Find where the given text appears and provide that cell's center as (x, y) coordinate. 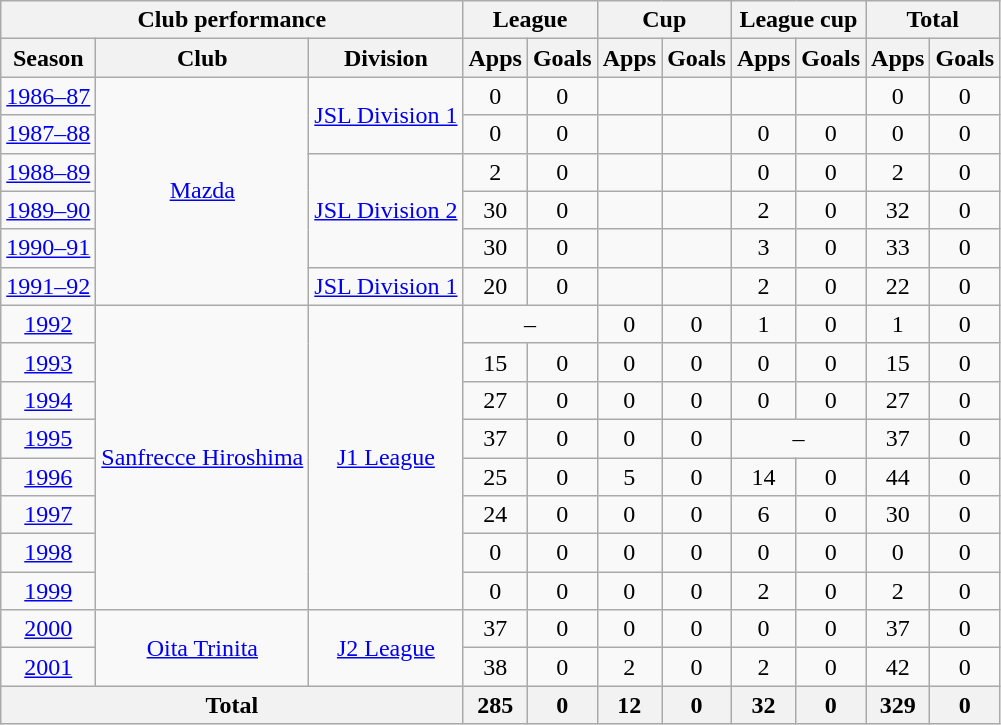
25 (495, 477)
38 (495, 667)
1999 (48, 591)
5 (629, 477)
20 (495, 286)
J1 League (386, 457)
22 (898, 286)
1995 (48, 438)
42 (898, 667)
League cup (798, 20)
Cup (664, 20)
1996 (48, 477)
Mazda (202, 191)
14 (763, 477)
1987–88 (48, 134)
6 (763, 515)
2001 (48, 667)
1989–90 (48, 210)
329 (898, 705)
1998 (48, 553)
1991–92 (48, 286)
Club performance (232, 20)
24 (495, 515)
JSL Division 2 (386, 210)
Oita Trinita (202, 648)
1986–87 (48, 96)
Sanfrecce Hiroshima (202, 457)
1994 (48, 400)
1988–89 (48, 172)
285 (495, 705)
Season (48, 58)
J2 League (386, 648)
Club (202, 58)
33 (898, 248)
League (530, 20)
Division (386, 58)
1990–91 (48, 248)
3 (763, 248)
1993 (48, 362)
1992 (48, 324)
2000 (48, 629)
44 (898, 477)
12 (629, 705)
1997 (48, 515)
